Identify which cell holds the provided text, then report its [X, Y] central coordinate. 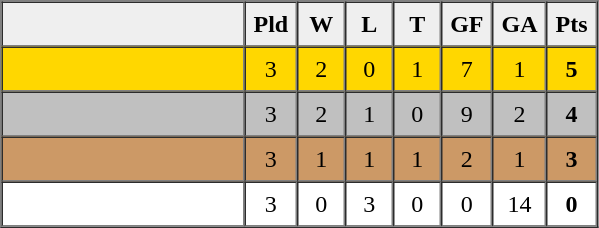
GA [520, 24]
GF [466, 24]
W [321, 24]
L [369, 24]
7 [466, 68]
5 [572, 68]
14 [520, 204]
Pts [572, 24]
4 [572, 114]
9 [466, 114]
Pld [270, 24]
T [417, 24]
